Locate the cell with the specified text and output its [x, y] center coordinate. 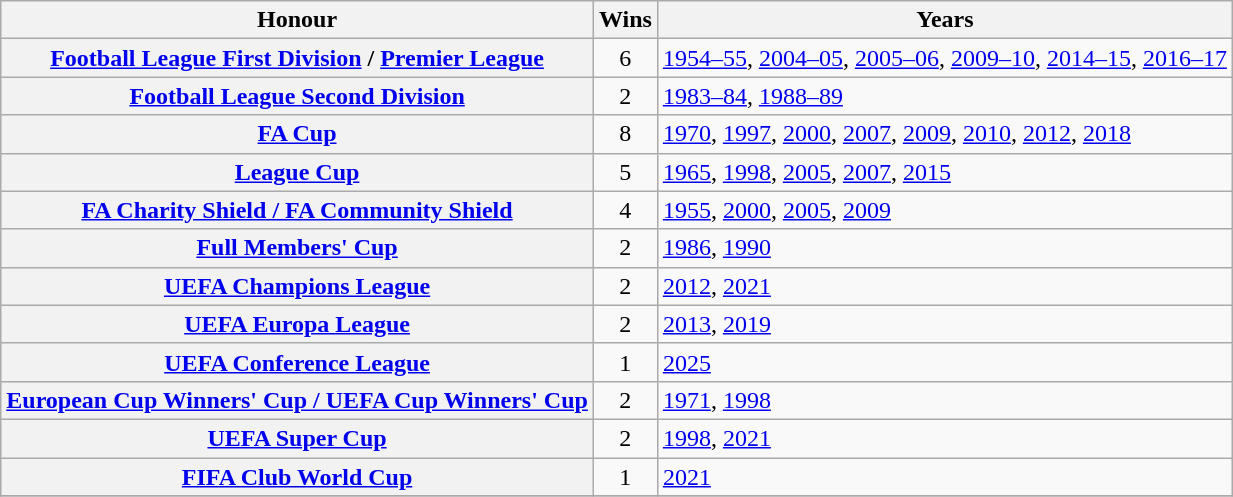
2025 [944, 362]
1955, 2000, 2005, 2009 [944, 210]
1983–84, 1988–89 [944, 96]
2013, 2019 [944, 324]
1970, 1997, 2000, 2007, 2009, 2010, 2012, 2018 [944, 134]
League Cup [298, 172]
8 [625, 134]
UEFA Europa League [298, 324]
Wins [625, 20]
2021 [944, 477]
Years [944, 20]
UEFA Conference League [298, 362]
Football League Second Division [298, 96]
6 [625, 58]
FIFA Club World Cup [298, 477]
1965, 1998, 2005, 2007, 2015 [944, 172]
5 [625, 172]
1954–55, 2004–05, 2005–06, 2009–10, 2014–15, 2016–17 [944, 58]
2012, 2021 [944, 286]
FA Charity Shield / FA Community Shield [298, 210]
FA Cup [298, 134]
1971, 1998 [944, 400]
Honour [298, 20]
1986, 1990 [944, 248]
UEFA Super Cup [298, 438]
Football League First Division / Premier League [298, 58]
European Cup Winners' Cup / UEFA Cup Winners' Cup [298, 400]
UEFA Champions League [298, 286]
1998, 2021 [944, 438]
Full Members' Cup [298, 248]
4 [625, 210]
